Pinpoint the cell where the given text exists, returning its (X, Y) midpoint coordinate. 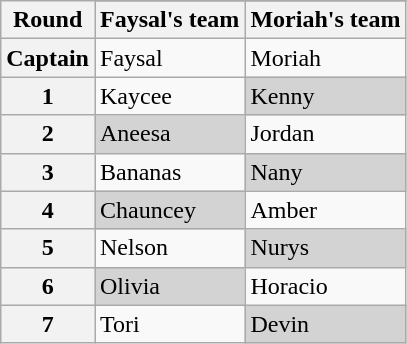
Moriah's team (326, 20)
Tori (169, 324)
Aneesa (169, 134)
3 (48, 172)
Jordan (326, 134)
Amber (326, 210)
2 (48, 134)
Captain (48, 58)
Horacio (326, 286)
Nany (326, 172)
Nelson (169, 248)
Kenny (326, 96)
Chauncey (169, 210)
Moriah (326, 58)
Kaycee (169, 96)
6 (48, 286)
Bananas (169, 172)
Round (48, 20)
4 (48, 210)
Faysal's team (169, 20)
7 (48, 324)
Faysal (169, 58)
5 (48, 248)
Nurys (326, 248)
1 (48, 96)
Devin (326, 324)
Olivia (169, 286)
